Find where the given text appears and provide that cell's center as (X, Y) coordinate. 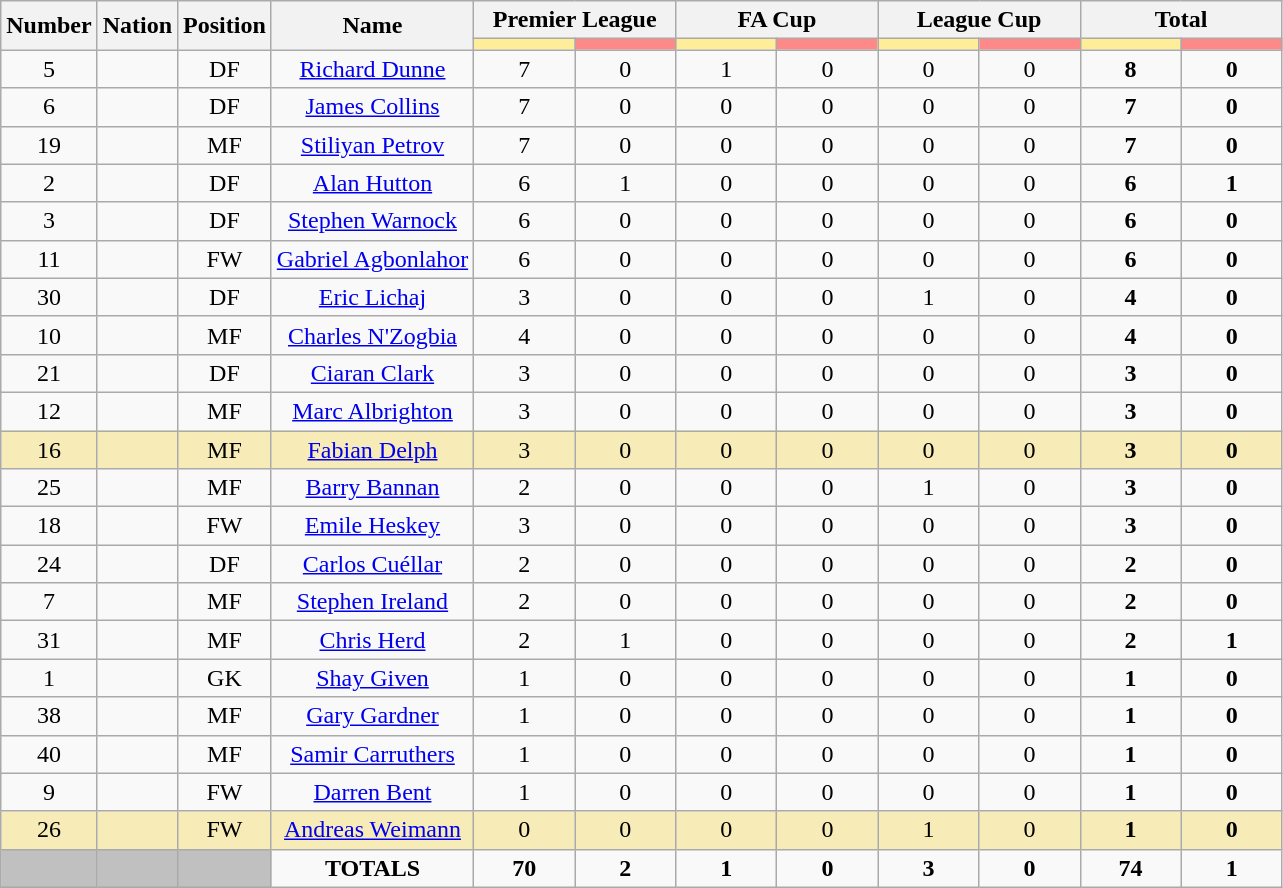
Ciaran Clark (372, 373)
12 (49, 411)
Alan Hutton (372, 183)
38 (49, 716)
James Collins (372, 107)
Name (372, 26)
40 (49, 754)
Barry Bannan (372, 488)
Darren Bent (372, 792)
26 (49, 830)
74 (1130, 868)
Marc Albrighton (372, 411)
70 (524, 868)
Gabriel Agbonlahor (372, 259)
18 (49, 526)
9 (49, 792)
Samir Carruthers (372, 754)
10 (49, 335)
Premier League (575, 20)
Stephen Warnock (372, 221)
31 (49, 640)
11 (49, 259)
Fabian Delph (372, 449)
Nation (137, 26)
Carlos Cuéllar (372, 564)
FA Cup (777, 20)
25 (49, 488)
8 (1130, 69)
Stephen Ireland (372, 602)
21 (49, 373)
30 (49, 297)
5 (49, 69)
League Cup (979, 20)
Total (1181, 20)
Shay Given (372, 678)
16 (49, 449)
Eric Lichaj (372, 297)
Andreas Weimann (372, 830)
Stiliyan Petrov (372, 145)
TOTALS (372, 868)
19 (49, 145)
GK (225, 678)
Position (225, 26)
Gary Gardner (372, 716)
24 (49, 564)
Chris Herd (372, 640)
Number (49, 26)
Charles N'Zogbia (372, 335)
Richard Dunne (372, 69)
Emile Heskey (372, 526)
